Pinpoint the cell where the given text exists, returning its [x, y] midpoint coordinate. 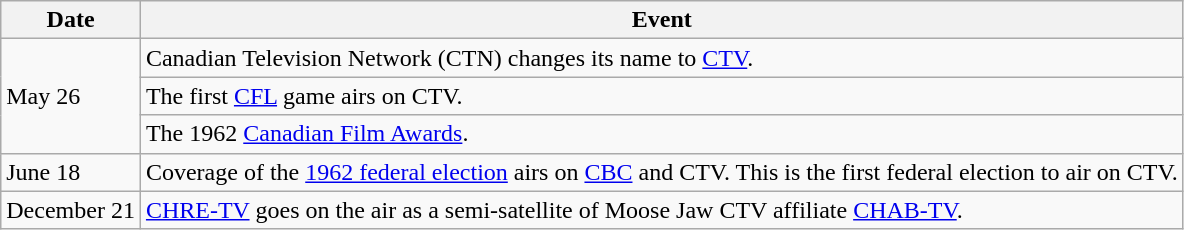
The 1962 Canadian Film Awards. [662, 134]
Coverage of the 1962 federal election airs on CBC and CTV. This is the first federal election to air on CTV. [662, 172]
Date [71, 20]
December 21 [71, 210]
June 18 [71, 172]
May 26 [71, 96]
Canadian Television Network (CTN) changes its name to CTV. [662, 58]
Event [662, 20]
The first CFL game airs on CTV. [662, 96]
CHRE-TV goes on the air as a semi-satellite of Moose Jaw CTV affiliate CHAB-TV. [662, 210]
